Search for the cell housing the specified text and yield its (x, y) center coordinate. 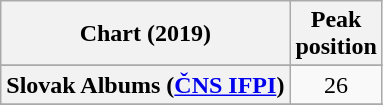
Chart (2019) (146, 34)
Peakposition (336, 34)
26 (336, 85)
Slovak Albums (ČNS IFPI) (146, 85)
